Output the (x, y) coordinate of the center of the cell containing the given text.  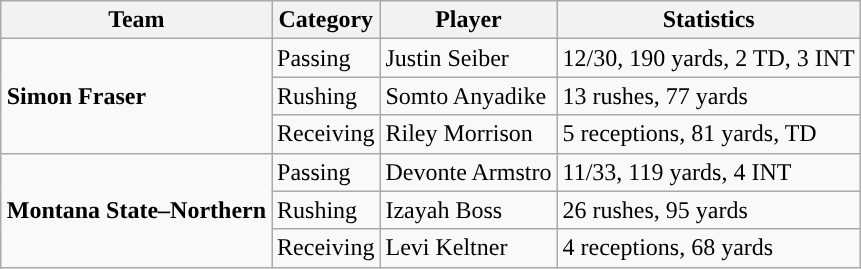
Justin Seiber (468, 58)
Levi Keltner (468, 248)
Izayah Boss (468, 210)
Montana State–Northern (136, 210)
Team (136, 20)
Devonte Armstro (468, 172)
Category (326, 20)
Player (468, 20)
Riley Morrison (468, 134)
5 receptions, 81 yards, TD (708, 134)
Somto Anyadike (468, 96)
12/30, 190 yards, 2 TD, 3 INT (708, 58)
11/33, 119 yards, 4 INT (708, 172)
Simon Fraser (136, 96)
13 rushes, 77 yards (708, 96)
4 receptions, 68 yards (708, 248)
Statistics (708, 20)
26 rushes, 95 yards (708, 210)
